Determine the [x, y] coordinate at the center of the cell enclosing the given text.  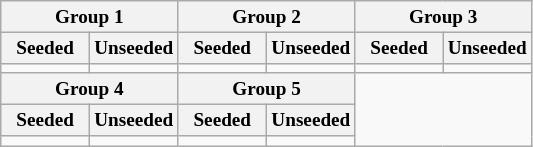
Group 2 [266, 17]
Group 1 [90, 17]
Group 4 [90, 89]
Group 5 [266, 89]
Group 3 [443, 17]
